Provide the (x, y) coordinate of the cell's center where the given text is located.  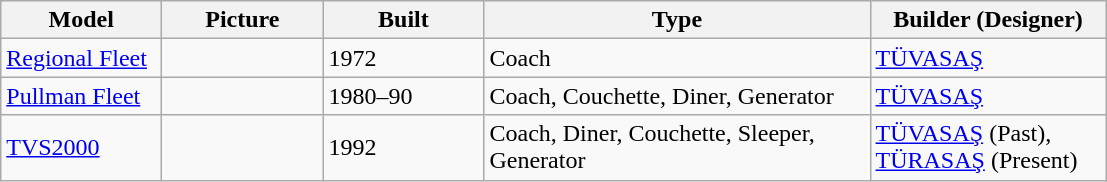
Picture (242, 20)
Pullman Fleet (82, 96)
Model (82, 20)
Type (677, 20)
Coach, Couchette, Diner, Generator (677, 96)
Built (404, 20)
Builder (Designer) (988, 20)
1980–90 (404, 96)
TVS2000 (82, 148)
Regional Fleet (82, 58)
Coach (677, 58)
TÜVASAŞ (Past), TÜRASAŞ (Present) (988, 148)
Coach, Diner, Couchette, Sleeper, Generator (677, 148)
1992 (404, 148)
1972 (404, 58)
